Scan for the cell matching the given text and deliver its [x, y] coordinate at center. 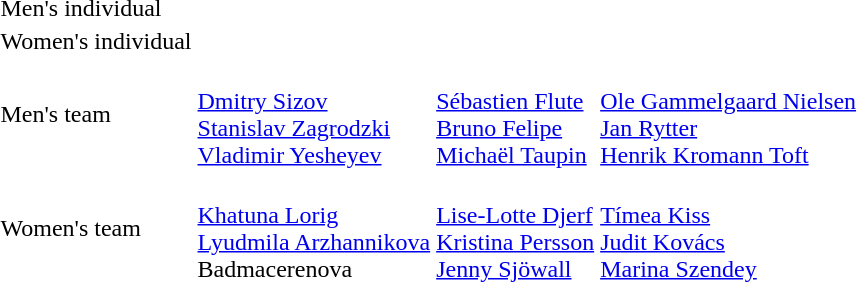
Sébastien FluteBruno FelipeMichaël Taupin [516, 114]
Dmitry SizovStanislav ZagrodzkiVladimir Yesheyev [314, 114]
